Scan for the cell matching the given text and deliver its (x, y) coordinate at center. 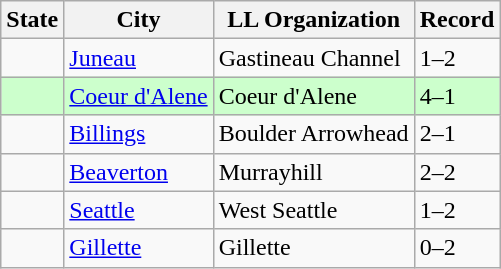
Boulder Arrowhead (314, 134)
City (138, 20)
State (32, 20)
LL Organization (314, 20)
2–1 (457, 134)
Juneau (138, 58)
Seattle (138, 210)
West Seattle (314, 210)
Murrayhill (314, 172)
4–1 (457, 96)
Gastineau Channel (314, 58)
0–2 (457, 248)
Beaverton (138, 172)
Record (457, 20)
2–2 (457, 172)
Billings (138, 134)
